Locate the cell with the specified text and output its (X, Y) center coordinate. 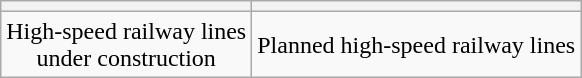
High-speed railway linesunder construction (126, 44)
Planned high-speed railway lines (416, 44)
